Pinpoint the cell where the given text exists, returning its [X, Y] midpoint coordinate. 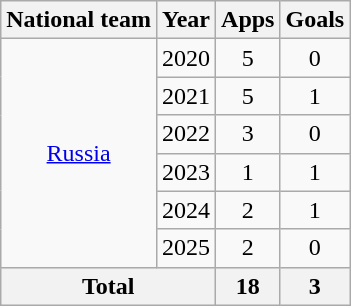
18 [248, 286]
2023 [186, 172]
Russia [79, 153]
Year [186, 20]
Goals [315, 20]
Apps [248, 20]
National team [79, 20]
2020 [186, 58]
2021 [186, 96]
2022 [186, 134]
2025 [186, 248]
2024 [186, 210]
Total [108, 286]
